Locate the cell with the specified text and output its (X, Y) center coordinate. 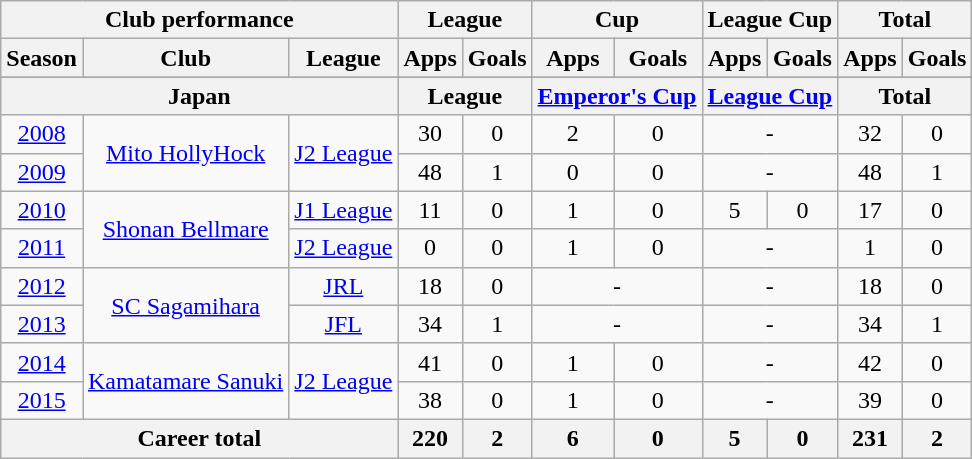
38 (430, 400)
42 (870, 362)
231 (870, 438)
Season (42, 58)
Japan (200, 96)
220 (430, 438)
Career total (200, 438)
J1 League (344, 210)
JFL (344, 324)
Cup (617, 20)
2008 (42, 134)
2009 (42, 172)
2015 (42, 400)
SC Sagamihara (185, 305)
Club performance (200, 20)
Club (185, 58)
41 (430, 362)
2010 (42, 210)
2012 (42, 286)
39 (870, 400)
Kamatamare Sanuki (185, 381)
JRL (344, 286)
11 (430, 210)
17 (870, 210)
2011 (42, 248)
2013 (42, 324)
6 (573, 438)
Mito HollyHock (185, 153)
2014 (42, 362)
30 (430, 134)
Emperor's Cup (617, 96)
32 (870, 134)
Shonan Bellmare (185, 229)
